Output the (x, y) coordinate of the center of the cell containing the given text.  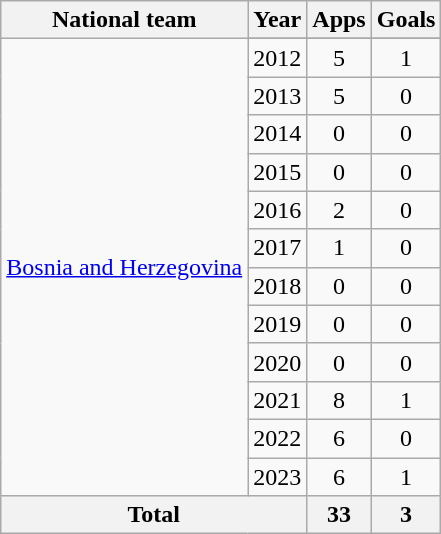
33 (339, 515)
2016 (278, 210)
2015 (278, 172)
Apps (339, 20)
2017 (278, 248)
Goals (406, 20)
Total (154, 515)
2023 (278, 477)
2012 (278, 58)
2 (339, 210)
2019 (278, 324)
2022 (278, 438)
2020 (278, 362)
3 (406, 515)
2013 (278, 96)
8 (339, 400)
Bosnia and Herzegovina (124, 268)
2021 (278, 400)
National team (124, 20)
Year (278, 20)
2014 (278, 134)
2018 (278, 286)
